Determine the (X, Y) coordinate at the center of the cell enclosing the given text.  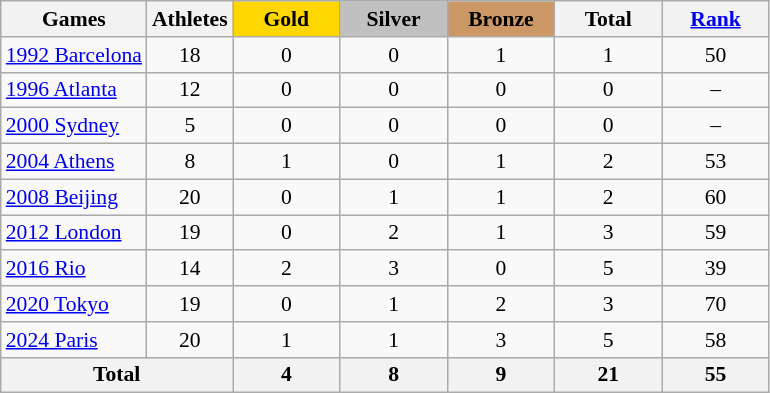
1992 Barcelona (74, 55)
Silver (394, 19)
Rank (716, 19)
60 (716, 197)
4 (286, 375)
18 (190, 55)
Bronze (500, 19)
12 (190, 90)
2024 Paris (74, 340)
Athletes (190, 19)
21 (608, 375)
2004 Athens (74, 162)
2020 Tokyo (74, 304)
59 (716, 233)
Games (74, 19)
2000 Sydney (74, 126)
70 (716, 304)
Gold (286, 19)
9 (500, 375)
2016 Rio (74, 269)
58 (716, 340)
53 (716, 162)
2008 Beijing (74, 197)
14 (190, 269)
55 (716, 375)
50 (716, 55)
1996 Atlanta (74, 90)
39 (716, 269)
2012 London (74, 233)
